From the cell containing the given text, extract its center point as [X, Y] coordinate. 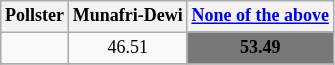
53.49 [260, 48]
46.51 [128, 48]
Munafri-Dewi [128, 16]
Pollster [35, 16]
None of the above [260, 16]
